Provide the [X, Y] coordinate of the cell's center where the given text is located.  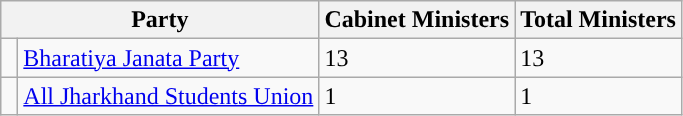
Total Ministers [598, 20]
Party [160, 20]
Bharatiya Janata Party [168, 58]
All Jharkhand Students Union [168, 96]
Cabinet Ministers [417, 20]
